Extract the (X, Y) coordinate from the center of the cell holding the provided text.  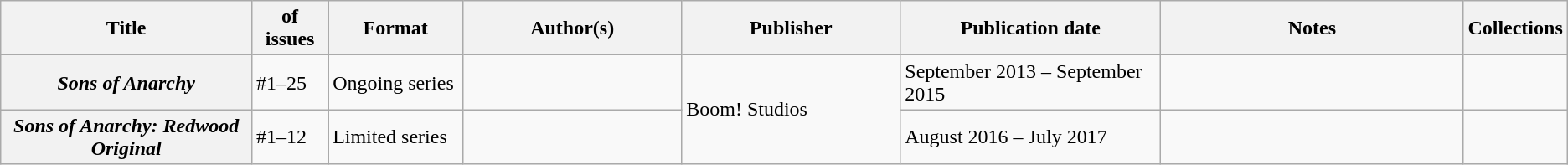
Notes (1312, 28)
Publication date (1030, 28)
#1–25 (290, 82)
Boom! Studios (791, 110)
Collections (1515, 28)
September 2013 – September 2015 (1030, 82)
Ongoing series (395, 82)
of issues (290, 28)
#1–12 (290, 137)
Sons of Anarchy: Redwood Original (126, 137)
Title (126, 28)
Format (395, 28)
Sons of Anarchy (126, 82)
Limited series (395, 137)
August 2016 – July 2017 (1030, 137)
Publisher (791, 28)
Author(s) (573, 28)
